Pinpoint the cell where the given text exists, returning its (x, y) midpoint coordinate. 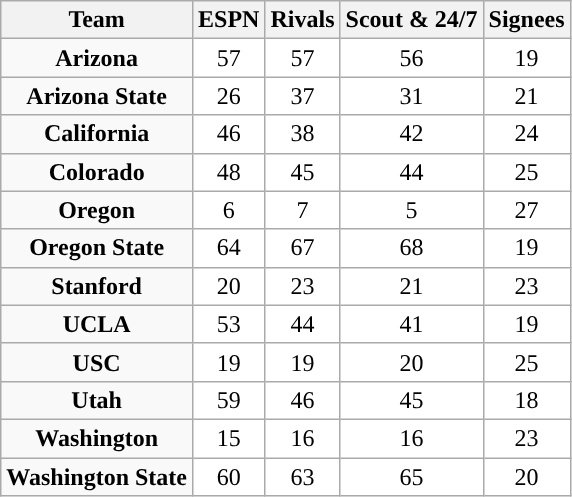
27 (526, 210)
15 (229, 438)
60 (229, 477)
59 (229, 400)
Colorado (97, 172)
68 (412, 248)
Arizona (97, 58)
Stanford (97, 286)
67 (302, 248)
Utah (97, 400)
37 (302, 96)
38 (302, 134)
Oregon (97, 210)
41 (412, 324)
5 (412, 210)
Team (97, 20)
ESPN (229, 20)
56 (412, 58)
64 (229, 248)
Washington State (97, 477)
26 (229, 96)
Arizona State (97, 96)
6 (229, 210)
24 (526, 134)
California (97, 134)
Washington (97, 438)
Scout & 24/7 (412, 20)
Oregon State (97, 248)
Rivals (302, 20)
18 (526, 400)
53 (229, 324)
USC (97, 362)
7 (302, 210)
31 (412, 96)
42 (412, 134)
65 (412, 477)
63 (302, 477)
Signees (526, 20)
UCLA (97, 324)
48 (229, 172)
